Extract the (x, y) coordinate from the center of the cell holding the provided text.  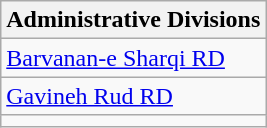
Gavineh Rud RD (134, 96)
Barvanan-e Sharqi RD (134, 58)
Administrative Divisions (134, 20)
